From the cell containing the given text, extract its center point as (x, y) coordinate. 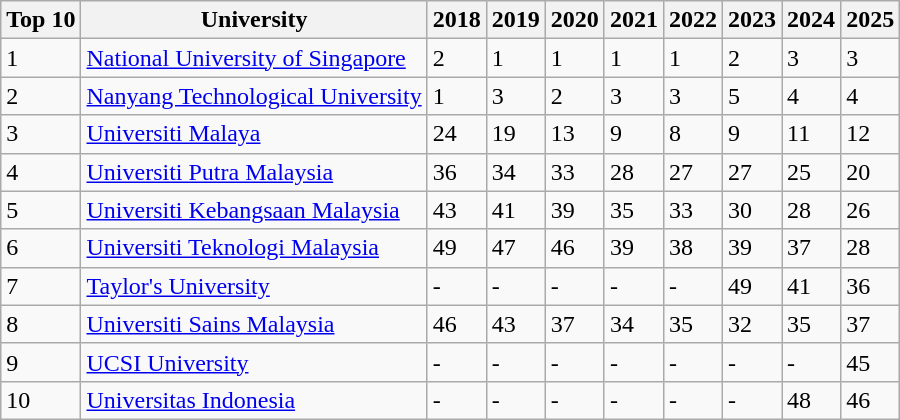
2019 (516, 20)
Universiti Teknologi Malaysia (254, 248)
2022 (692, 20)
13 (574, 134)
11 (812, 134)
Universiti Malaya (254, 134)
2020 (574, 20)
6 (41, 248)
UCSI University (254, 362)
32 (752, 324)
26 (870, 210)
19 (516, 134)
2024 (812, 20)
Universiti Putra Malaysia (254, 172)
7 (41, 286)
Universiti Sains Malaysia (254, 324)
38 (692, 248)
Nanyang Technological University (254, 96)
Top 10 (41, 20)
10 (41, 400)
Taylor's University (254, 286)
Universiti Kebangsaan Malaysia (254, 210)
2025 (870, 20)
48 (812, 400)
National University of Singapore (254, 58)
2021 (634, 20)
12 (870, 134)
24 (456, 134)
47 (516, 248)
Universitas Indonesia (254, 400)
30 (752, 210)
45 (870, 362)
University (254, 20)
25 (812, 172)
20 (870, 172)
2023 (752, 20)
2018 (456, 20)
